Provide the (X, Y) coordinate of the cell's center where the given text is located.  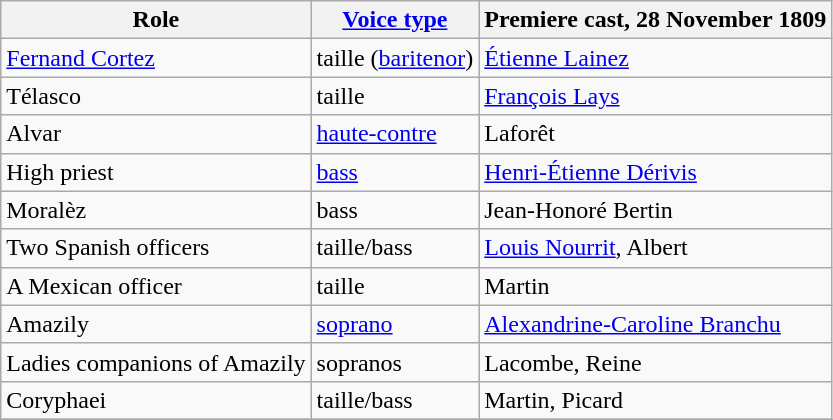
Role (156, 20)
Alvar (156, 134)
Moralèz (156, 210)
Amazily (156, 324)
soprano (395, 324)
sopranos (395, 362)
François Lays (656, 96)
Coryphaei (156, 400)
Voice type (395, 20)
Fernand Cortez (156, 58)
taille (baritenor) (395, 58)
Henri-Étienne Dérivis (656, 172)
Martin, Picard (656, 400)
Télasco (156, 96)
Martin (656, 286)
Lacombe, Reine (656, 362)
Alexandrine-Caroline Branchu (656, 324)
haute-contre (395, 134)
Louis Nourrit, Albert (656, 248)
Laforêt (656, 134)
Ladies companions of Amazily (156, 362)
Jean-Honoré Bertin (656, 210)
High priest (156, 172)
A Mexican officer (156, 286)
Premiere cast, 28 November 1809 (656, 20)
Two Spanish officers (156, 248)
Étienne Lainez (656, 58)
